For the text-containing cell, return its midpoint in (X, Y) coordinate format. 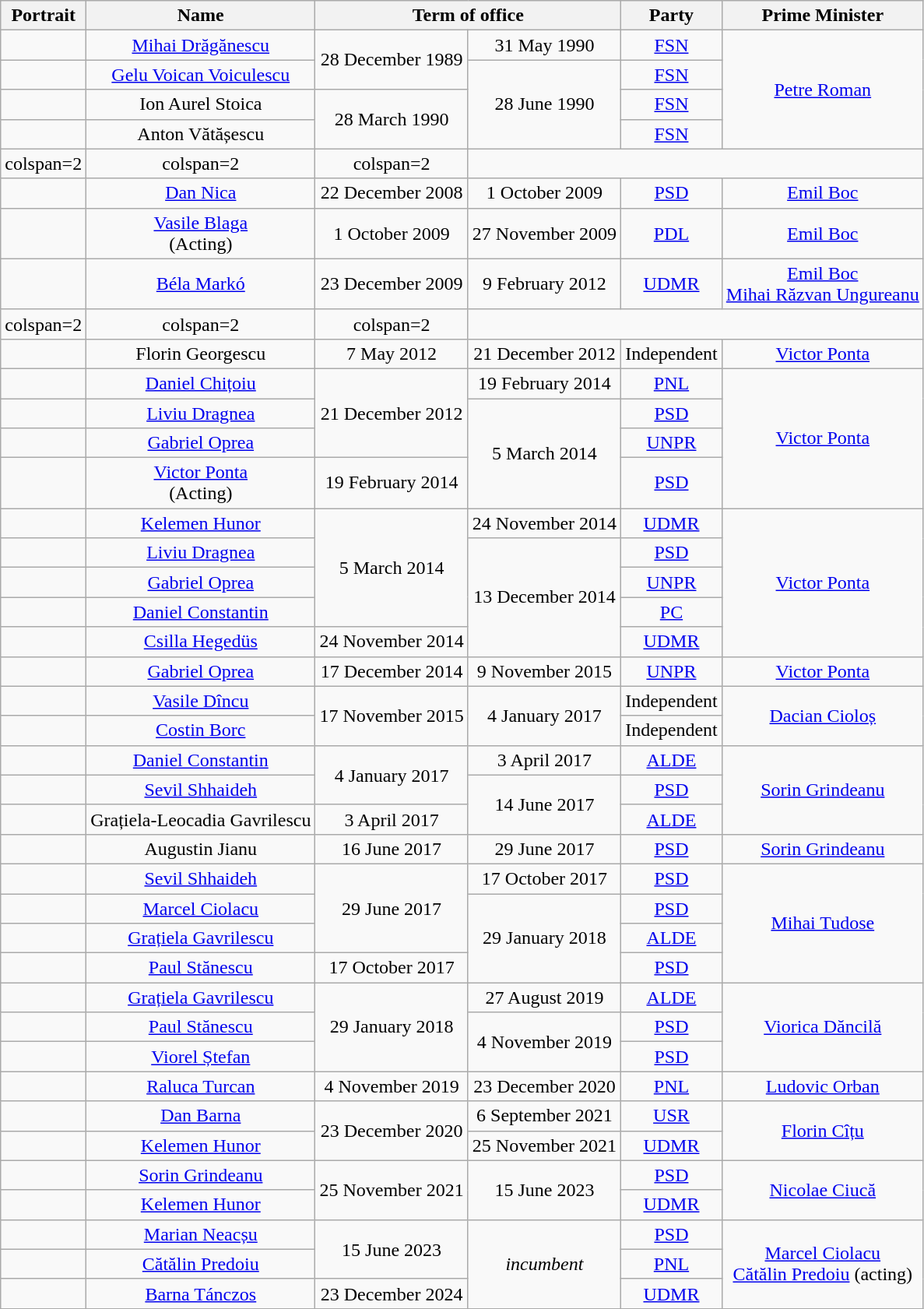
PC (672, 612)
14 June 2017 (544, 804)
USR (672, 1116)
7 May 2012 (392, 354)
Florin Georgescu (201, 354)
Vasile Dîncu (201, 701)
9 February 2012 (544, 283)
Portrait (44, 16)
28 March 1990 (392, 119)
Béla Markó (201, 283)
Nicolae Ciucă (822, 1190)
Marian Neacșu (201, 1234)
Csilla Hegedüs (201, 642)
incumbent (544, 1264)
6 September 2021 (544, 1116)
Term of office (469, 16)
22 December 2008 (392, 193)
Augustin Jianu (201, 849)
Petre Roman (822, 90)
16 June 2017 (392, 849)
Ludovic Orban (822, 1086)
Raluca Turcan (201, 1086)
Marcel Ciolacu (201, 909)
Anton Vătășescu (201, 134)
27 August 2019 (544, 998)
Victor Ponta(Acting) (201, 483)
Costin Borc (201, 730)
23 December 2024 (392, 1293)
Cătălin Predoiu (201, 1264)
Florin Cîțu (822, 1131)
Dan Nica (201, 193)
Mihai Drăgănescu (201, 45)
28 June 1990 (544, 104)
Mihai Tudose (822, 923)
Emil BocMihai Răzvan Ungureanu (822, 283)
17 November 2015 (392, 716)
Ion Aurel Stoica (201, 104)
9 November 2015 (544, 671)
Dacian Cioloș (822, 716)
Party (672, 16)
Barna Tánczos (201, 1293)
17 December 2014 (392, 671)
Viorica Dăncilă (822, 1027)
27 November 2009 (544, 234)
Name (201, 16)
Daniel Chițoiu (201, 383)
Prime Minister (822, 16)
Vasile Blaga(Acting) (201, 234)
Viorel Ștefan (201, 1057)
Dan Barna (201, 1116)
Marcel CiolacuCătălin Predoiu (acting) (822, 1264)
Grațiela-Leocadia Gavrilescu (201, 819)
13 December 2014 (544, 597)
PDL (672, 234)
28 December 1989 (392, 60)
31 May 1990 (544, 45)
Gelu Voican Voiculescu (201, 75)
23 December 2009 (392, 283)
